Output the (X, Y) coordinate of the center of the cell containing the given text.  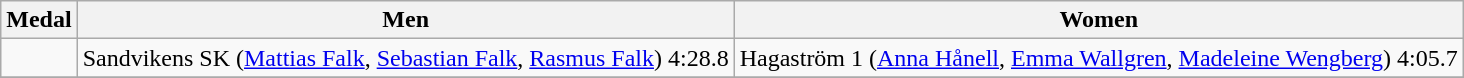
Sandvikens SK (Mattias Falk, Sebastian Falk, Rasmus Falk) 4:28.8 (406, 58)
Medal (39, 20)
Men (406, 20)
Women (1098, 20)
Hagaström 1 (Anna Hånell, Emma Wallgren, Madeleine Wengberg) 4:05.7 (1098, 58)
